Detect which cell encompasses the target text, then output its (X, Y) center coordinate. 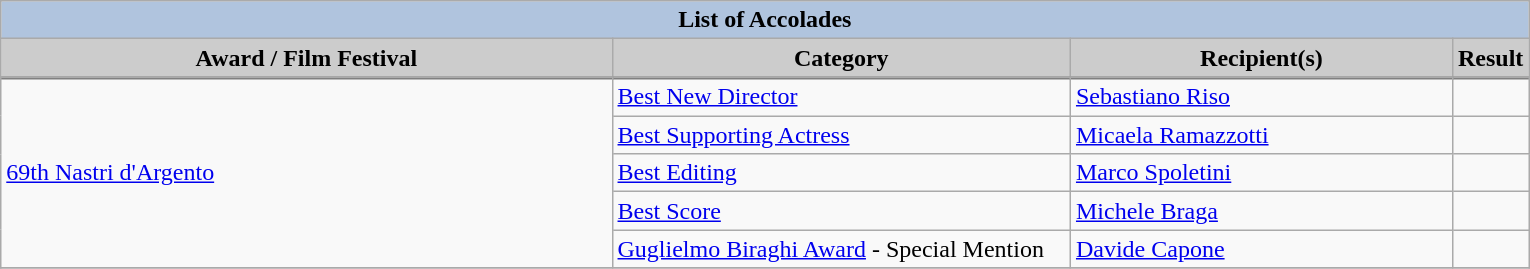
Best Supporting Actress (841, 135)
Micaela Ramazzotti (1261, 135)
Result (1490, 58)
Guglielmo Biraghi Award - Special Mention (841, 249)
69th Nastri d'Argento (306, 173)
Davide Capone (1261, 249)
Category (841, 58)
Sebastiano Riso (1261, 97)
Best New Director (841, 97)
Michele Braga (1261, 211)
Recipient(s) (1261, 58)
Best Score (841, 211)
List of Accolades (765, 20)
Award / Film Festival (306, 58)
Best Editing (841, 173)
Marco Spoletini (1261, 173)
